Pinpoint the cell where the given text exists, returning its [X, Y] midpoint coordinate. 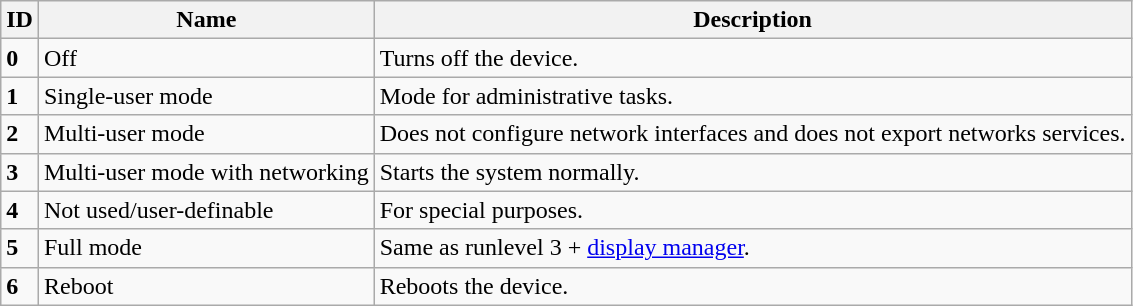
4 [20, 210]
Full mode [206, 248]
Starts the system normally. [752, 172]
Single-user mode [206, 96]
Multi-user mode [206, 134]
ID [20, 20]
Name [206, 20]
2 [20, 134]
6 [20, 286]
Same as runlevel 3 + display manager. [752, 248]
3 [20, 172]
Description [752, 20]
Off [206, 58]
Does not configure network interfaces and does not export networks services. [752, 134]
Reboots the device. [752, 286]
Turns off the device. [752, 58]
Reboot [206, 286]
0 [20, 58]
Multi-user mode with networking [206, 172]
For special purposes. [752, 210]
Mode for administrative tasks. [752, 96]
1 [20, 96]
5 [20, 248]
Not used/user-definable [206, 210]
